From the cell containing the given text, extract its center point as (x, y) coordinate. 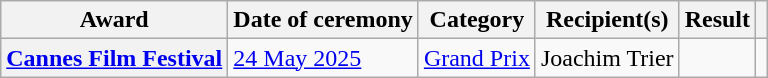
Result (717, 20)
Date of ceremony (324, 20)
Grand Prix (476, 58)
24 May 2025 (324, 58)
Cannes Film Festival (114, 58)
Category (476, 20)
Recipient(s) (607, 20)
Award (114, 20)
Joachim Trier (607, 58)
